Find where the given text appears and provide that cell's center as (X, Y) coordinate. 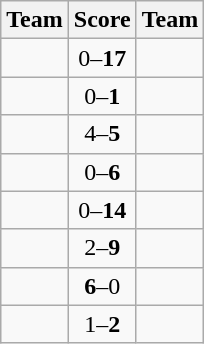
Score (102, 20)
2–9 (102, 248)
0–17 (102, 58)
0–6 (102, 172)
0–14 (102, 210)
6–0 (102, 286)
0–1 (102, 96)
4–5 (102, 134)
1–2 (102, 324)
